Capture the cell that displays the provided text and extract its (X, Y) central coordinate. 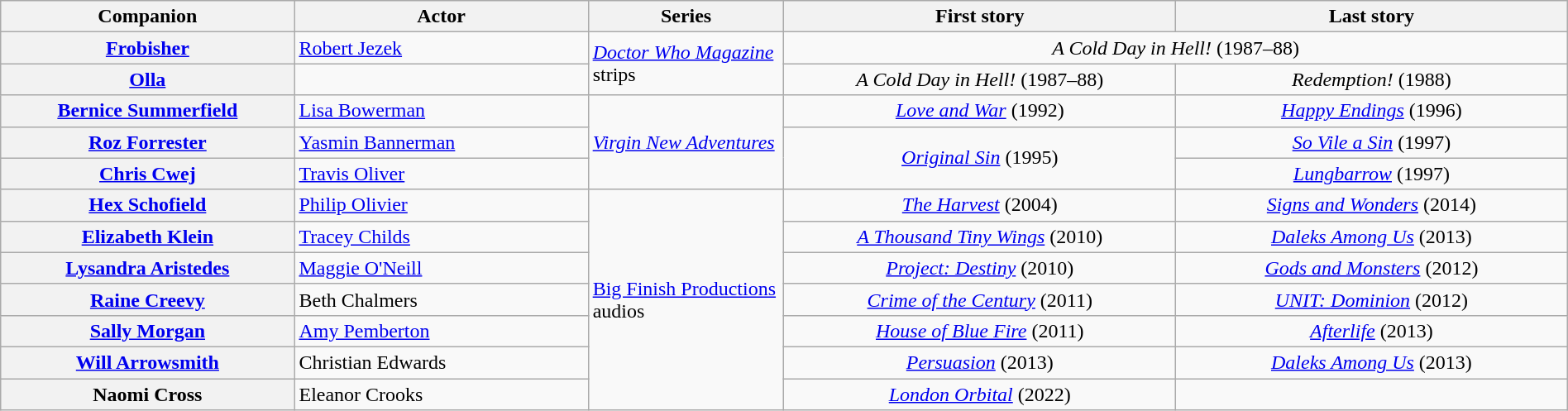
Chris Cwej (147, 174)
Virgin New Adventures (686, 142)
Big Finish Productions audios (686, 299)
Sally Morgan (147, 331)
Persuasion (2013) (980, 362)
Bernice Summerfield (147, 111)
House of Blue Fire (2011) (980, 331)
Will Arrowsmith (147, 362)
Actor (442, 17)
Signs and Wonders (2014) (1372, 205)
The Harvest (2004) (980, 205)
Happy Endings (1996) (1372, 111)
Doctor Who Magazine strips (686, 64)
Afterlife (2013) (1372, 331)
UNIT: Dominion (2012) (1372, 299)
Elizabeth Klein (147, 237)
Lisa Bowerman (442, 111)
A Thousand Tiny Wings (2010) (980, 237)
Olla (147, 79)
Maggie O'Neill (442, 268)
Companion (147, 17)
Travis Oliver (442, 174)
Eleanor Crooks (442, 394)
First story (980, 17)
Gods and Monsters (2012) (1372, 268)
Crime of the Century (2011) (980, 299)
Tracey Childs (442, 237)
Redemption! (1988) (1372, 79)
Lungbarrow (1997) (1372, 174)
Lysandra Aristedes (147, 268)
Christian Edwards (442, 362)
Raine Creevy (147, 299)
London Orbital (2022) (980, 394)
Roz Forrester (147, 142)
Frobisher (147, 48)
Yasmin Bannerman (442, 142)
Project: Destiny (2010) (980, 268)
Last story (1372, 17)
Naomi Cross (147, 394)
Beth Chalmers (442, 299)
Amy Pemberton (442, 331)
Series (686, 17)
Love and War (1992) (980, 111)
Robert Jezek (442, 48)
Hex Schofield (147, 205)
Philip Olivier (442, 205)
So Vile a Sin (1997) (1372, 142)
Original Sin (1995) (980, 158)
